For the text-containing cell, return its midpoint in [x, y] coordinate format. 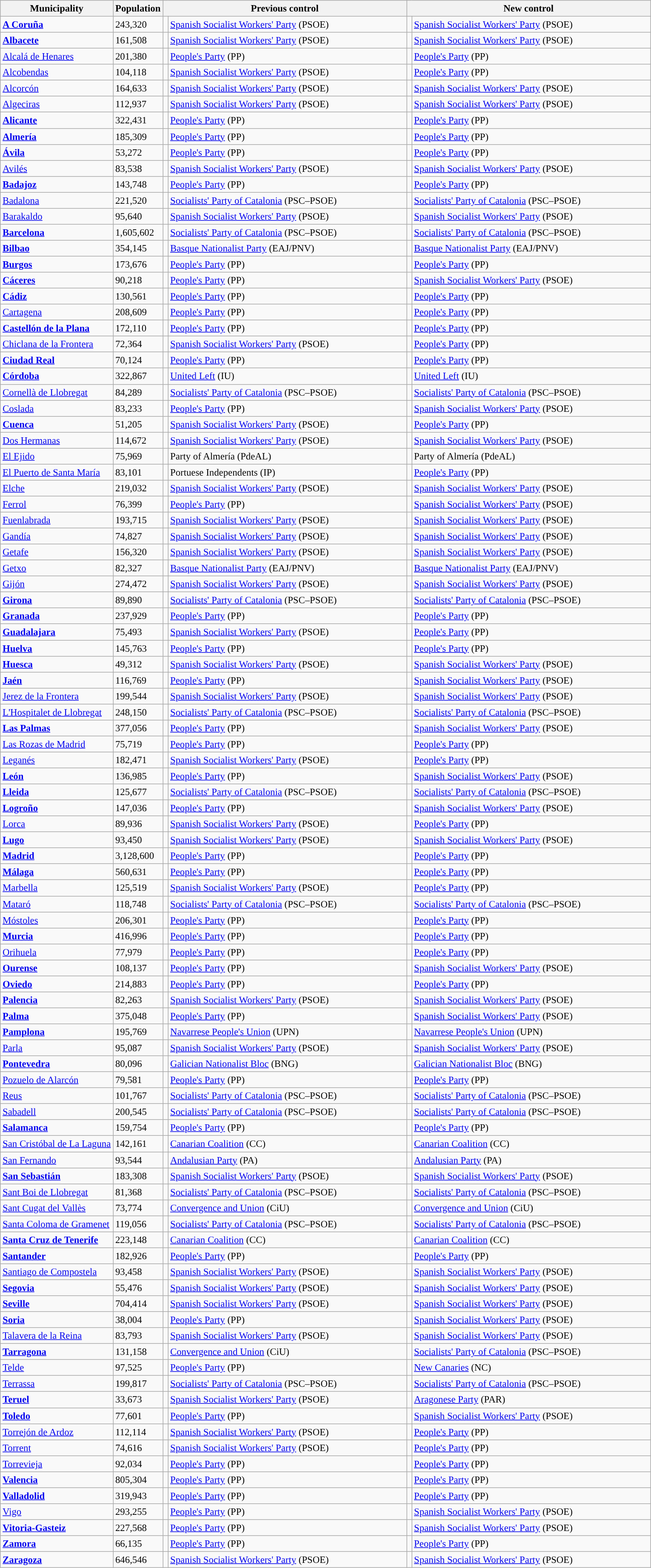
Huesca [57, 664]
Cádiz [57, 296]
95,640 [138, 217]
Lleida [57, 792]
74,827 [138, 536]
80,096 [138, 1064]
Talavera de la Reina [57, 1336]
159,754 [138, 1128]
164,633 [138, 88]
206,301 [138, 920]
193,715 [138, 520]
Mataró [57, 904]
73,774 [138, 1208]
199,544 [138, 696]
66,135 [138, 1544]
San Cristóbal de La Laguna [57, 1144]
Burgos [57, 264]
322,431 [138, 120]
Madrid [57, 856]
Orihuela [57, 952]
Valencia [57, 1480]
Santander [57, 1256]
Lorca [57, 824]
Vigo [57, 1512]
Las Palmas [57, 728]
274,472 [138, 584]
Gijón [57, 584]
195,769 [138, 1032]
Avilés [57, 168]
Girona [57, 600]
104,118 [138, 72]
Municipality [57, 9]
Reus [57, 1096]
79,581 [138, 1080]
Córdoba [57, 376]
248,150 [138, 712]
76,399 [138, 504]
Previous control [285, 9]
Barakaldo [57, 217]
704,414 [138, 1304]
San Fernando [57, 1160]
3,128,600 [138, 856]
173,676 [138, 264]
646,546 [138, 1560]
116,769 [138, 680]
93,544 [138, 1160]
New control [528, 9]
182,926 [138, 1256]
82,263 [138, 1000]
Barcelona [57, 232]
75,719 [138, 744]
416,996 [138, 936]
Salamanca [57, 1128]
90,218 [138, 280]
83,793 [138, 1336]
70,124 [138, 360]
Leganés [57, 760]
L'Hospitalet de Llobregat [57, 712]
375,048 [138, 1016]
Elche [57, 488]
112,114 [138, 1432]
Vitoria-Gasteiz [57, 1528]
El Ejido [57, 456]
560,631 [138, 872]
118,748 [138, 904]
San Sebastián [57, 1176]
143,748 [138, 184]
89,936 [138, 824]
Murcia [57, 936]
Castellón de la Plana [57, 328]
Zamora [57, 1544]
Cáceres [57, 280]
Dos Hermanas [57, 440]
Alcobendas [57, 72]
114,672 [138, 440]
83,233 [138, 408]
97,525 [138, 1368]
221,520 [138, 200]
Sant Cugat del Vallès [57, 1208]
Torrejón de Ardoz [57, 1432]
119,056 [138, 1224]
Ourense [57, 968]
156,320 [138, 552]
Coslada [57, 408]
77,979 [138, 952]
Soria [57, 1320]
Granada [57, 616]
83,101 [138, 472]
49,312 [138, 664]
Oviedo [57, 984]
201,380 [138, 57]
Pamplona [57, 1032]
319,943 [138, 1496]
Toledo [57, 1416]
208,609 [138, 312]
142,161 [138, 1144]
Lugo [57, 840]
131,158 [138, 1352]
377,056 [138, 728]
Pozuelo de Alarcón [57, 1080]
Guadalajara [57, 632]
237,929 [138, 616]
Fuenlabrada [57, 520]
Badajoz [57, 184]
New Canaries (NC) [531, 1368]
93,450 [138, 840]
38,004 [138, 1320]
Population [138, 9]
223,148 [138, 1240]
Cuenca [57, 424]
89,890 [138, 600]
Jerez de la Frontera [57, 696]
200,545 [138, 1112]
182,471 [138, 760]
Huelva [57, 648]
Alicante [57, 120]
Aragonese Party (PAR) [531, 1400]
Cartagena [57, 312]
A Coruña [57, 25]
199,817 [138, 1384]
Santa Cruz de Tenerife [57, 1240]
75,969 [138, 456]
Ferrol [57, 504]
147,036 [138, 808]
219,032 [138, 488]
Jaén [57, 680]
Torrevieja [57, 1464]
Palencia [57, 1000]
Marbella [57, 888]
Zaragoza [57, 1560]
Torrent [57, 1448]
214,883 [138, 984]
805,304 [138, 1480]
72,364 [138, 344]
125,677 [138, 792]
95,087 [138, 1048]
Seville [57, 1304]
Alcalá de Henares [57, 57]
185,309 [138, 137]
183,308 [138, 1176]
74,616 [138, 1448]
84,289 [138, 392]
33,673 [138, 1400]
53,272 [138, 152]
Parla [57, 1048]
Teruel [57, 1400]
108,137 [138, 968]
Gandía [57, 536]
Ávila [57, 152]
Portuese Independents (IP) [288, 472]
Cornellà de Llobregat [57, 392]
243,320 [138, 25]
Telde [57, 1368]
55,476 [138, 1288]
83,538 [138, 168]
León [57, 776]
Getxo [57, 568]
Badalona [57, 200]
El Puerto de Santa María [57, 472]
Móstoles [57, 920]
172,110 [138, 328]
101,767 [138, 1096]
1,605,602 [138, 232]
161,508 [138, 40]
Las Rozas de Madrid [57, 744]
136,985 [138, 776]
293,255 [138, 1512]
Sabadell [57, 1112]
Terrassa [57, 1384]
Logroño [57, 808]
354,145 [138, 248]
Sant Boi de Llobregat [57, 1192]
Almería [57, 137]
227,568 [138, 1528]
Tarragona [57, 1352]
Santiago de Compostela [57, 1272]
125,519 [138, 888]
82,327 [138, 568]
93,458 [138, 1272]
92,034 [138, 1464]
Pontevedra [57, 1064]
322,867 [138, 376]
Algeciras [57, 104]
145,763 [138, 648]
Santa Coloma de Gramenet [57, 1224]
Valladolid [57, 1496]
Alcorcón [57, 88]
51,205 [138, 424]
Palma [57, 1016]
Segovia [57, 1288]
75,493 [138, 632]
112,937 [138, 104]
Chiclana de la Frontera [57, 344]
Ciudad Real [57, 360]
81,368 [138, 1192]
130,561 [138, 296]
Bilbao [57, 248]
77,601 [138, 1416]
Málaga [57, 872]
Getafe [57, 552]
Albacete [57, 40]
